Output the (x, y) coordinate of the center of the cell containing the given text.  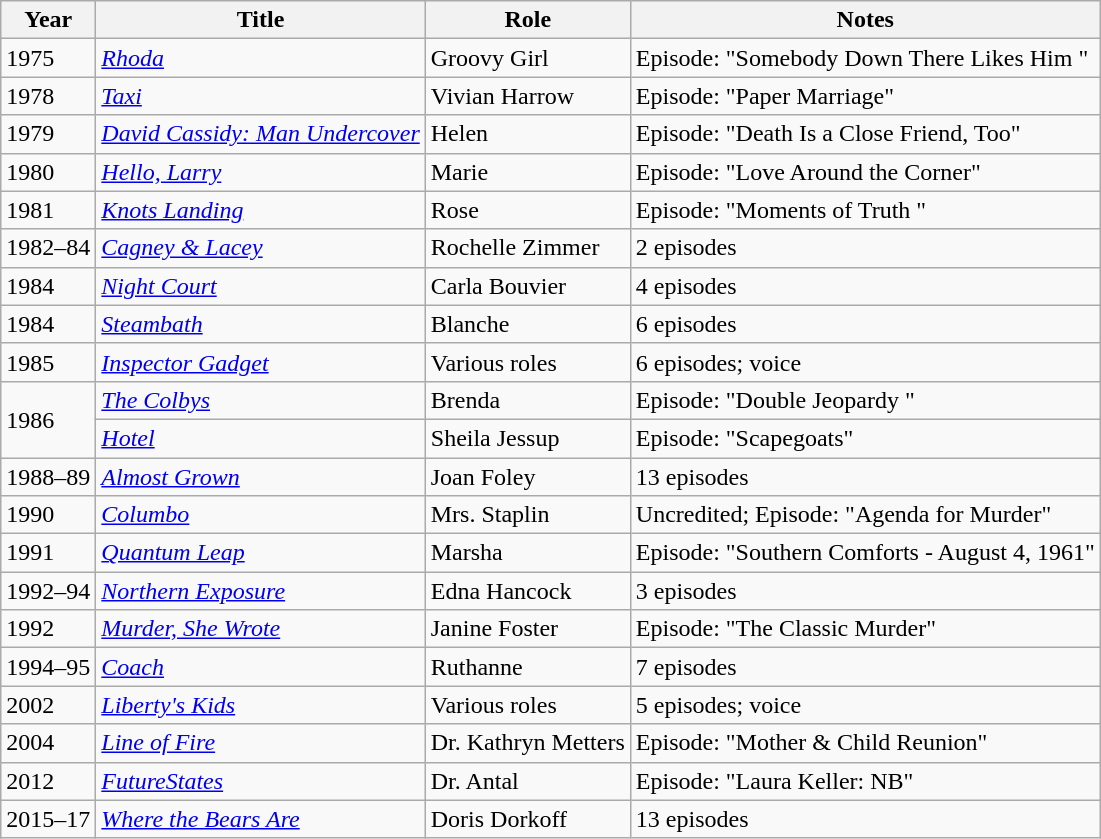
Episode: "Double Jeopardy " (865, 400)
Mrs. Staplin (528, 515)
Rochelle Zimmer (528, 248)
Taxi (260, 96)
Quantum Leap (260, 553)
Columbo (260, 515)
2 episodes (865, 248)
Episode: "The Classic Murder" (865, 629)
4 episodes (865, 286)
Doris Dorkoff (528, 819)
Blanche (528, 324)
Line of Fire (260, 743)
Knots Landing (260, 210)
Inspector Gadget (260, 362)
1980 (48, 172)
The Colbys (260, 400)
Dr. Antal (528, 781)
1994–95 (48, 667)
Year (48, 20)
2002 (48, 705)
Brenda (528, 400)
Episode: "Scapegoats" (865, 438)
1978 (48, 96)
Sheila Jessup (528, 438)
1988–89 (48, 477)
Rhoda (260, 58)
Murder, She Wrote (260, 629)
6 episodes; voice (865, 362)
Northern Exposure (260, 591)
Episode: "Death Is a Close Friend, Too" (865, 134)
Episode: "Moments of Truth " (865, 210)
Marsha (528, 553)
Ruthanne (528, 667)
Edna Hancock (528, 591)
Dr. Kathryn Metters (528, 743)
2012 (48, 781)
Joan Foley (528, 477)
Episode: "Somebody Down There Likes Him " (865, 58)
Title (260, 20)
FutureStates (260, 781)
2015–17 (48, 819)
1992 (48, 629)
Steambath (260, 324)
1986 (48, 419)
Cagney & Lacey (260, 248)
Episode: "Love Around the Corner" (865, 172)
1981 (48, 210)
Episode: "Southern Comforts - August 4, 1961" (865, 553)
Liberty's Kids (260, 705)
Janine Foster (528, 629)
Role (528, 20)
Night Court (260, 286)
1990 (48, 515)
Episode: "Paper Marriage" (865, 96)
1991 (48, 553)
Notes (865, 20)
Marie (528, 172)
Coach (260, 667)
Almost Grown (260, 477)
Hotel (260, 438)
1975 (48, 58)
3 episodes (865, 591)
Rose (528, 210)
5 episodes; voice (865, 705)
Uncredited; Episode: "Agenda for Murder" (865, 515)
Vivian Harrow (528, 96)
1979 (48, 134)
David Cassidy: Man Undercover (260, 134)
6 episodes (865, 324)
Carla Bouvier (528, 286)
Helen (528, 134)
Where the Bears Are (260, 819)
1982–84 (48, 248)
Groovy Girl (528, 58)
Episode: "Mother & Child Reunion" (865, 743)
7 episodes (865, 667)
Hello, Larry (260, 172)
2004 (48, 743)
1992–94 (48, 591)
1985 (48, 362)
Episode: "Laura Keller: NB" (865, 781)
